For the text-containing cell, return its midpoint in [X, Y] coordinate format. 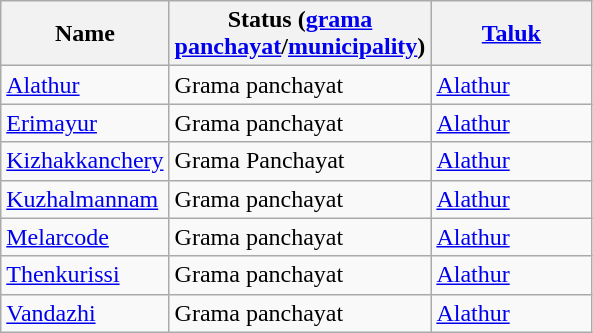
Taluk [512, 34]
Grama Panchayat [300, 161]
Erimayur [85, 123]
Status (grama panchayat/municipality) [300, 34]
Kizhakkanchery [85, 161]
Kuzhalmannam [85, 199]
Name [85, 34]
Thenkurissi [85, 275]
Melarcode [85, 237]
Vandazhi [85, 313]
